Provide the (X, Y) coordinate of the cell's center where the given text is located.  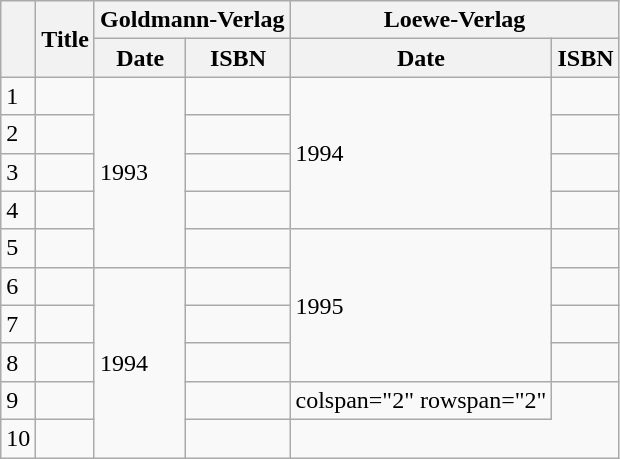
4 (18, 210)
1995 (421, 305)
2 (18, 134)
Goldmann-Verlag (192, 20)
8 (18, 362)
7 (18, 324)
5 (18, 248)
Loewe-Verlag (454, 20)
9 (18, 400)
1993 (140, 172)
Title (66, 39)
3 (18, 172)
colspan="2" rowspan="2" (421, 400)
1 (18, 96)
10 (18, 438)
6 (18, 286)
